For the text-containing cell, return its midpoint in (x, y) coordinate format. 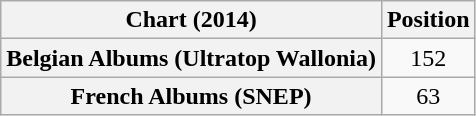
French Albums (SNEP) (192, 96)
152 (428, 58)
Chart (2014) (192, 20)
63 (428, 96)
Belgian Albums (Ultratop Wallonia) (192, 58)
Position (428, 20)
